Extract the [X, Y] coordinate from the center of the cell holding the provided text.  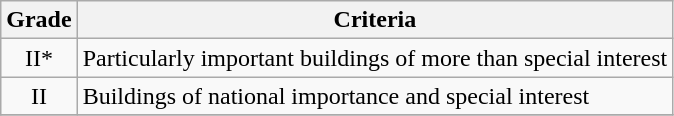
Criteria [375, 20]
II [39, 96]
Grade [39, 20]
Buildings of national importance and special interest [375, 96]
II* [39, 58]
Particularly important buildings of more than special interest [375, 58]
